Return [x, y] of the center of cell containing provided text 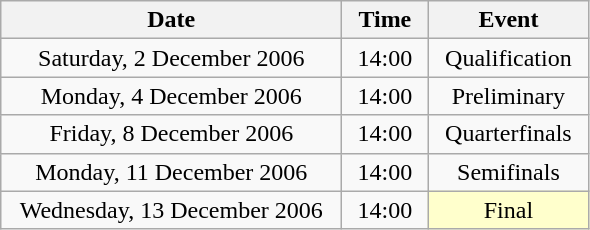
Saturday, 2 December 2006 [172, 58]
Monday, 4 December 2006 [172, 96]
Event [508, 20]
Wednesday, 13 December 2006 [172, 210]
Final [508, 210]
Quarterfinals [508, 134]
Qualification [508, 58]
Friday, 8 December 2006 [172, 134]
Time [385, 20]
Preliminary [508, 96]
Semifinals [508, 172]
Monday, 11 December 2006 [172, 172]
Date [172, 20]
